Return the [X, Y] coordinate for the center point of the cell that contains the specified text.  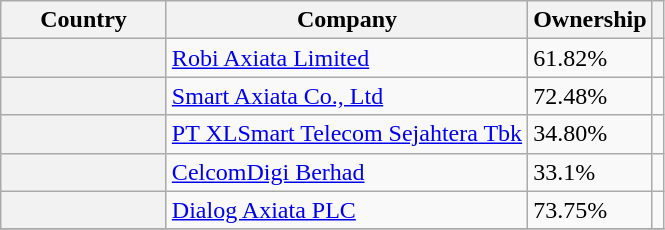
61.82% [590, 58]
73.75% [590, 210]
Company [346, 20]
CelcomDigi Berhad [346, 172]
Smart Axiata Co., Ltd [346, 96]
72.48% [590, 96]
33.1% [590, 172]
PT XLSmart Telecom Sejahtera Tbk [346, 134]
Ownership [590, 20]
Robi Axiata Limited [346, 58]
Dialog Axiata PLC [346, 210]
34.80% [590, 134]
Country [84, 20]
